Scan for the cell matching the given text and deliver its (x, y) coordinate at center. 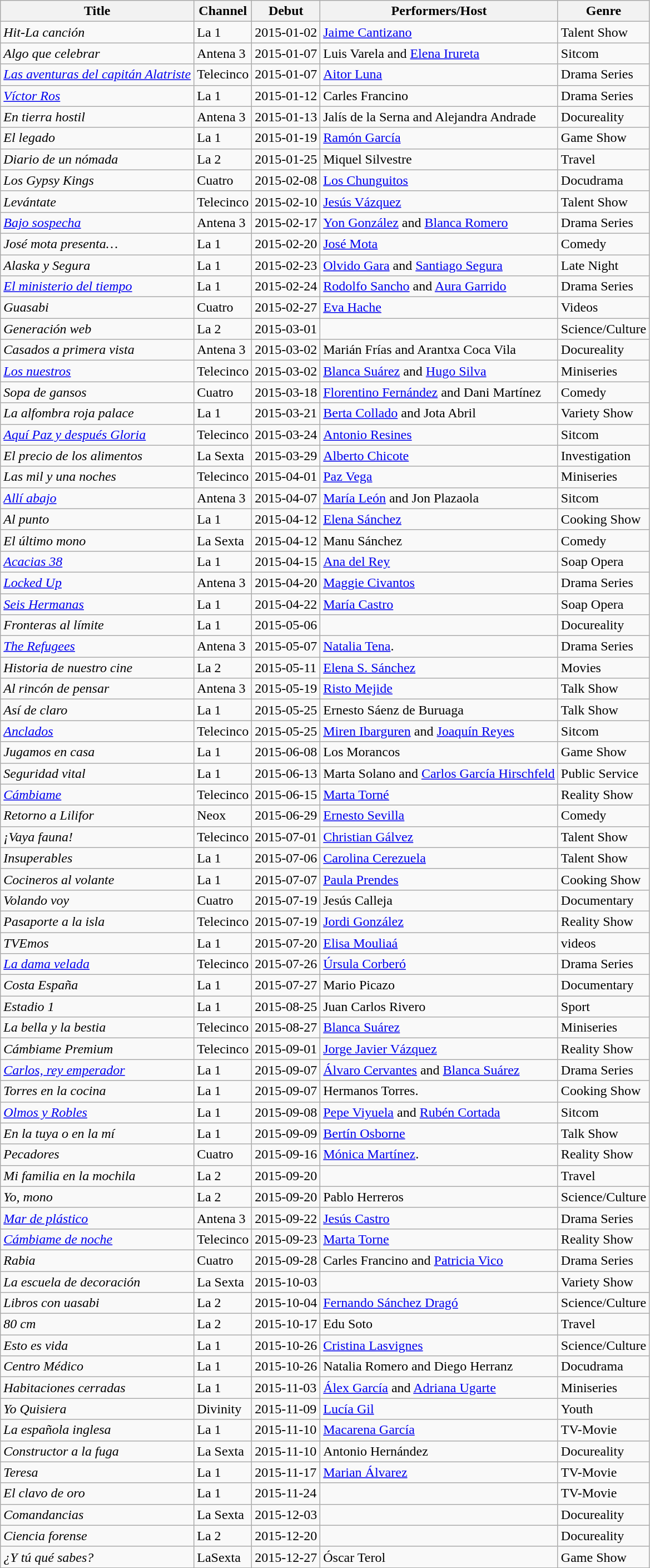
2015-03-01 (286, 329)
2015-06-08 (286, 752)
José mota presenta… (97, 244)
Alaska y Segura (97, 265)
2015-01-19 (286, 138)
¿Y tú qué sabes? (97, 1557)
Manu Sánchez (439, 540)
La alfombra roja palace (97, 413)
2015-09-09 (286, 1133)
Divinity (223, 1409)
2015-10-04 (286, 1303)
Debut (286, 11)
2015-09-22 (286, 1218)
Algo que celebrar (97, 53)
Locked Up (97, 583)
Pasaporte a la isla (97, 921)
2015-11-03 (286, 1388)
2015-09-01 (286, 1049)
LaSexta (223, 1557)
Mi familia en la mochila (97, 1176)
Luis Varela and Elena Irureta (439, 53)
Insuperables (97, 858)
Videos (603, 308)
Performers/Host (439, 11)
Libros con uasabi (97, 1303)
Olvido Gara and Santiago Segura (439, 265)
Teresa (97, 1472)
Los Gypsy Kings (97, 180)
2015-02-24 (286, 287)
Marián Frías and Arantxa Coca Vila (439, 350)
Torres en la cocina (97, 1091)
Movies (603, 668)
Carolina Cerezuela (439, 858)
Seguridad vital (97, 773)
2015-03-18 (286, 392)
La dama velada (97, 964)
Hermanos Torres. (439, 1091)
2015-01-12 (286, 96)
María León and Jon Plazaola (439, 498)
Retorno a Lilifor (97, 816)
Aitor Luna (439, 75)
2015-06-13 (286, 773)
2015-12-03 (286, 1515)
Habitaciones cerradas (97, 1388)
Esto es vida (97, 1345)
Neox (223, 816)
Jorge Javier Vázquez (439, 1049)
Investigation (603, 456)
Fernando Sánchez Dragó (439, 1303)
Jaime Cantizano (439, 32)
TVEmos (97, 943)
Úrsula Corberó (439, 964)
Miquel Silvestre (439, 159)
Los nuestros (97, 371)
María Castro (439, 604)
2015-05-06 (286, 625)
Al rincón de pensar (97, 689)
Seis Hermanas (97, 604)
Ramón García (439, 138)
2015-09-28 (286, 1260)
Allí abajo (97, 498)
Historia de nuestro cine (97, 668)
2015-08-27 (286, 1028)
2015-10-03 (286, 1281)
José Mota (439, 244)
Christian Gálvez (439, 837)
La escuela de decoración (97, 1281)
videos (603, 943)
Genre (603, 11)
Marian Álvarez (439, 1472)
2015-08-25 (286, 1007)
2015-02-17 (286, 223)
2015-03-21 (286, 413)
Natalia Tena. (439, 647)
Cocineros al volante (97, 879)
2015-11-09 (286, 1409)
Macarena García (439, 1430)
Marta Torne (439, 1239)
2015-04-15 (286, 561)
Hit-La canción (97, 32)
2015-04-07 (286, 498)
Edu Soto (439, 1324)
Sport (603, 1007)
Miren Ibarguren and Joaquín Reyes (439, 731)
Rodolfo Sancho and Aura Garrido (439, 287)
2015-03-24 (286, 435)
Yo Quisiera (97, 1409)
Pepe Viyuela and Rubén Cortada (439, 1112)
Ciencia forense (97, 1536)
Álvaro Cervantes and Blanca Suárez (439, 1070)
2015-05-11 (286, 668)
Paula Prendes (439, 879)
Fronteras al límite (97, 625)
El legado (97, 138)
Cámbiame Premium (97, 1049)
Pecadores (97, 1155)
The Refugees (97, 647)
Carlos, rey emperador (97, 1070)
Maggie Civantos (439, 583)
2015-07-07 (286, 879)
Los Morancos (439, 752)
Guasabi (97, 308)
Comandancias (97, 1515)
Volando voy (97, 900)
¡Vaya fauna! (97, 837)
2015-02-10 (286, 201)
Casados a primera vista (97, 350)
2015-03-29 (286, 456)
Jugamos en casa (97, 752)
Cámbiame (97, 795)
2015-05-19 (286, 689)
Álex García and Adriana Ugarte (439, 1388)
Así de claro (97, 710)
2015-02-27 (286, 308)
Las mil y una noches (97, 477)
2015-12-20 (286, 1536)
Antonio Hernández (439, 1451)
Los Chunguitos (439, 180)
Antonio Resines (439, 435)
Sopa de gansos (97, 392)
Acacias 38 (97, 561)
El clavo de oro (97, 1493)
2015-07-01 (286, 837)
Elena S. Sánchez (439, 668)
Estadio 1 (97, 1007)
Cristina Lasvignes (439, 1345)
Constructor a la fuga (97, 1451)
Carles Francino and Patricia Vico (439, 1260)
2015-12-27 (286, 1557)
Pablo Herreros (439, 1197)
La española inglesa (97, 1430)
2015-07-20 (286, 943)
2015-04-01 (286, 477)
2015-05-07 (286, 647)
Late Night (603, 265)
Elisa Mouliaá (439, 943)
Juan Carlos Rivero (439, 1007)
Costa España (97, 985)
Blanca Suárez and Hugo Silva (439, 371)
2015-02-08 (286, 180)
2015-07-06 (286, 858)
Eva Hache (439, 308)
Jesús Castro (439, 1218)
2015-11-24 (286, 1493)
Berta Collado and Jota Abril (439, 413)
2015-02-23 (286, 265)
La bella y la bestia (97, 1028)
Anclados (97, 731)
Youth (603, 1409)
2015-09-23 (286, 1239)
Ernesto Sáenz de Buruaga (439, 710)
2015-09-16 (286, 1155)
Florentino Fernández and Dani Martínez (439, 392)
Jalís de la Serna and Alejandra Andrade (439, 117)
2015-10-17 (286, 1324)
Natalia Romero and Diego Herranz (439, 1367)
Carles Francino (439, 96)
2015-01-25 (286, 159)
Óscar Terol (439, 1557)
Rabia (97, 1260)
Al punto (97, 519)
Jesús Calleja (439, 900)
Title (97, 11)
Bertín Osborne (439, 1133)
2015-01-13 (286, 117)
Generación web (97, 329)
En la tuya o en la mí (97, 1133)
2015-06-15 (286, 795)
Jesús Vázquez (439, 201)
2015-07-27 (286, 985)
2015-02-20 (286, 244)
Risto Mejide (439, 689)
2015-09-08 (286, 1112)
Aquí Paz y después Gloria (97, 435)
Víctor Ros (97, 96)
Yon González and Blanca Romero (439, 223)
2015-04-22 (286, 604)
2015-06-29 (286, 816)
Marta Solano and Carlos García Hirschfeld (439, 773)
80 cm (97, 1324)
Cámbiame de noche (97, 1239)
Diario de un nómada (97, 159)
2015-04-20 (286, 583)
Blanca Suárez (439, 1028)
En tierra hostil (97, 117)
Public Service (603, 773)
El último mono (97, 540)
Jordi González (439, 921)
Paz Vega (439, 477)
El ministerio del tiempo (97, 287)
Mario Picazo (439, 985)
2015-11-17 (286, 1472)
Channel (223, 11)
Olmos y Robles (97, 1112)
Ana del Rey (439, 561)
Mónica Martínez. (439, 1155)
Bajo sospecha (97, 223)
Ernesto Sevilla (439, 816)
Lucía Gil (439, 1409)
Marta Torné (439, 795)
Levántate (97, 201)
Elena Sánchez (439, 519)
2015-07-26 (286, 964)
Centro Médico (97, 1367)
Mar de plástico (97, 1218)
Las aventuras del capitán Alatriste (97, 75)
Yo, mono (97, 1197)
El precio de los alimentos (97, 456)
2015-01-02 (286, 32)
Alberto Chicote (439, 456)
